Find where the given text appears and provide that cell's center as (x, y) coordinate. 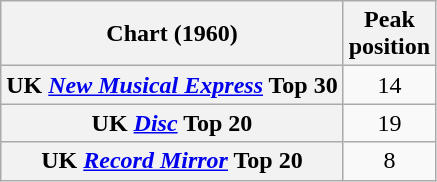
14 (389, 85)
UK Record Mirror Top 20 (172, 161)
UK New Musical Express Top 30 (172, 85)
8 (389, 161)
19 (389, 123)
UK Disc Top 20 (172, 123)
Chart (1960) (172, 34)
Peakposition (389, 34)
